Identify which cell holds the provided text, then report its (X, Y) central coordinate. 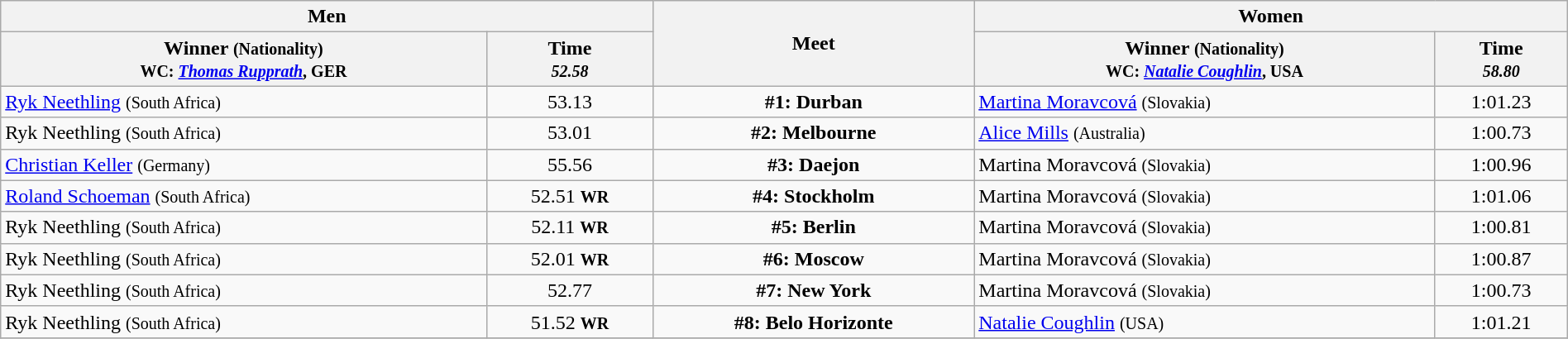
#7: New York (814, 290)
#2: Melbourne (814, 133)
Time58.80 (1501, 60)
Winner (Nationality)WC: Natalie Coughlin, USA (1204, 60)
#1: Durban (814, 102)
Time52.58 (570, 60)
1:00.87 (1501, 259)
#6: Moscow (814, 259)
53.13 (570, 102)
52.77 (570, 290)
51.52 WR (570, 322)
Roland Schoeman (South Africa) (243, 196)
53.01 (570, 133)
Natalie Coughlin (USA) (1204, 322)
Winner (Nationality)WC: Thomas Rupprath, GER (243, 60)
#3: Daejon (814, 165)
#4: Stockholm (814, 196)
1:00.81 (1501, 227)
52.51 WR (570, 196)
Alice Mills (Australia) (1204, 133)
52.01 WR (570, 259)
1:01.06 (1501, 196)
1:01.23 (1501, 102)
#5: Berlin (814, 227)
Christian Keller (Germany) (243, 165)
#8: Belo Horizonte (814, 322)
Women (1270, 17)
55.56 (570, 165)
1:01.21 (1501, 322)
1:00.96 (1501, 165)
52.11 WR (570, 227)
Meet (814, 43)
Men (327, 17)
